Search for the cell housing the specified text and yield its (X, Y) center coordinate. 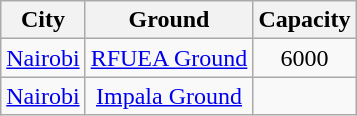
Impala Ground (169, 96)
Ground (169, 20)
6000 (304, 58)
Capacity (304, 20)
RFUEA Ground (169, 58)
City (43, 20)
